Determine the (X, Y) coordinate at the center of the cell enclosing the given text.  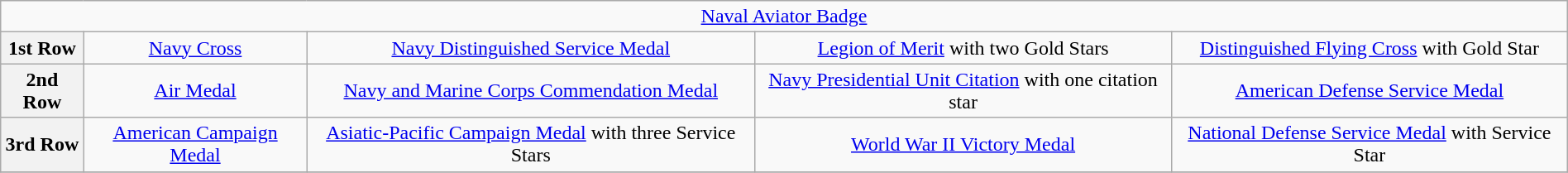
World War II Victory Medal (963, 144)
American Campaign Medal (195, 144)
Asiatic-Pacific Campaign Medal with three Service Stars (531, 144)
Legion of Merit with two Gold Stars (963, 48)
2nd Row (42, 91)
3rd Row (42, 144)
National Defense Service Medal with Service Star (1370, 144)
Navy Distinguished Service Medal (531, 48)
Distinguished Flying Cross with Gold Star (1370, 48)
American Defense Service Medal (1370, 91)
1st Row (42, 48)
Navy Cross (195, 48)
Navy Presidential Unit Citation with one citation star (963, 91)
Air Medal (195, 91)
Navy and Marine Corps Commendation Medal (531, 91)
Naval Aviator Badge (784, 17)
